Return [X, Y] of the center of cell containing provided text 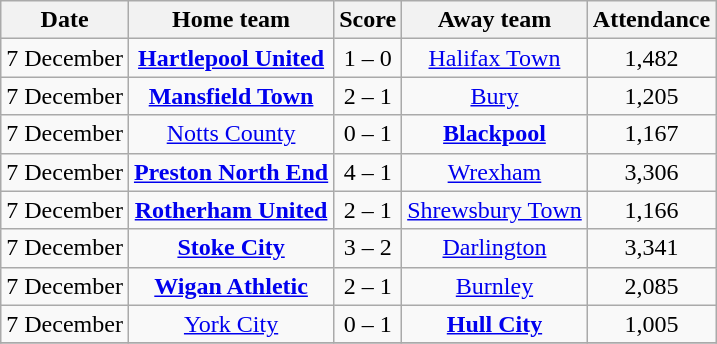
1,167 [651, 134]
4 – 1 [368, 172]
3 – 2 [368, 248]
Date [65, 20]
Blackpool [495, 134]
Preston North End [230, 172]
Away team [495, 20]
York City [230, 324]
2,085 [651, 286]
1,166 [651, 210]
3,306 [651, 172]
Darlington [495, 248]
1,482 [651, 58]
Hull City [495, 324]
1 – 0 [368, 58]
Wigan Athletic [230, 286]
Wrexham [495, 172]
Attendance [651, 20]
Notts County [230, 134]
Halifax Town [495, 58]
Score [368, 20]
3,341 [651, 248]
1,005 [651, 324]
Rotherham United [230, 210]
Home team [230, 20]
Mansfield Town [230, 96]
Bury [495, 96]
Stoke City [230, 248]
Shrewsbury Town [495, 210]
Hartlepool United [230, 58]
Burnley [495, 286]
1,205 [651, 96]
